Return [x, y] of the center of cell containing provided text 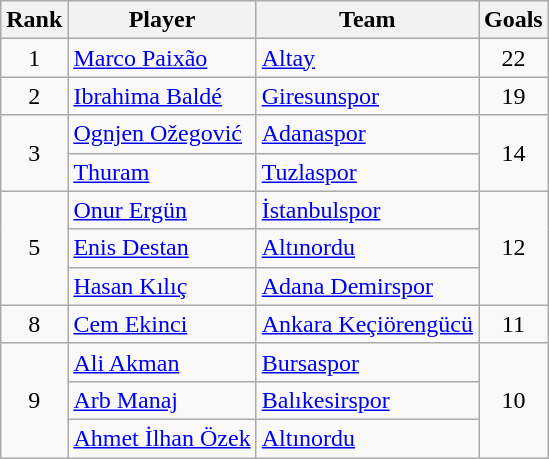
10 [513, 400]
Giresunspor [367, 96]
14 [513, 153]
Ahmet İlhan Özek [162, 438]
Enis Destan [162, 248]
5 [34, 248]
Adanaspor [367, 134]
Player [162, 20]
Balıkesirspor [367, 400]
Ognjen Ožegović [162, 134]
3 [34, 153]
Adana Demirspor [367, 286]
22 [513, 58]
Cem Ekinci [162, 324]
8 [34, 324]
Onur Ergün [162, 210]
Ibrahima Baldé [162, 96]
Altay [367, 58]
İstanbulspor [367, 210]
Goals [513, 20]
Ali Akman [162, 362]
Marco Paixão [162, 58]
Ankara Keçiörengücü [367, 324]
19 [513, 96]
Arb Manaj [162, 400]
9 [34, 400]
Bursaspor [367, 362]
Thuram [162, 172]
Rank [34, 20]
2 [34, 96]
Hasan Kılıç [162, 286]
Tuzlaspor [367, 172]
12 [513, 248]
Team [367, 20]
1 [34, 58]
11 [513, 324]
